Scan for the cell matching the given text and deliver its (X, Y) coordinate at center. 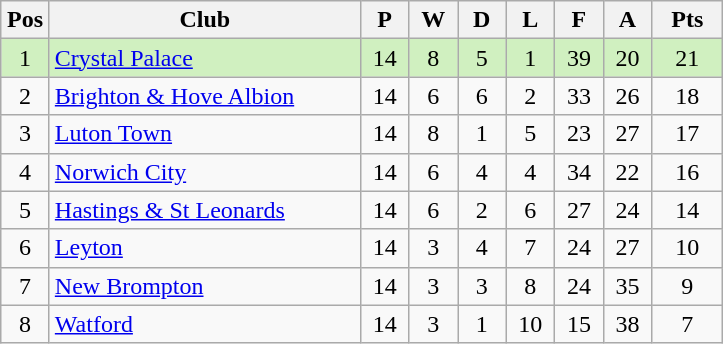
22 (628, 172)
34 (580, 172)
33 (580, 96)
Crystal Palace (204, 58)
P (384, 20)
26 (628, 96)
16 (688, 172)
Pos (26, 20)
38 (628, 324)
Watford (204, 324)
F (580, 20)
D (482, 20)
23 (580, 134)
Leyton (204, 248)
L (530, 20)
9 (688, 286)
Club (204, 20)
18 (688, 96)
17 (688, 134)
New Brompton (204, 286)
A (628, 20)
Pts (688, 20)
15 (580, 324)
35 (628, 286)
Luton Town (204, 134)
Hastings & St Leonards (204, 210)
39 (580, 58)
Brighton & Hove Albion (204, 96)
W (434, 20)
20 (628, 58)
Norwich City (204, 172)
21 (688, 58)
